Return [X, Y] of the center of cell containing provided text 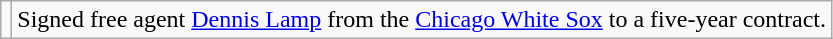
Signed free agent Dennis Lamp from the Chicago White Sox to a five-year contract. [422, 20]
